From the cell containing the given text, extract its center point as (X, Y) coordinate. 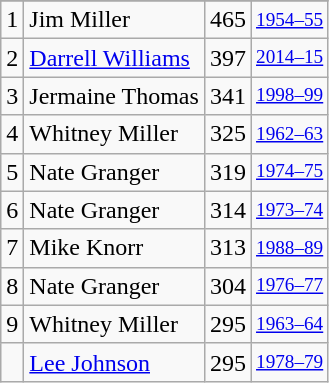
314 (228, 210)
465 (228, 20)
1954–55 (289, 20)
1978–79 (289, 362)
1963–64 (289, 324)
1962–63 (289, 134)
341 (228, 96)
Jermaine Thomas (114, 96)
319 (228, 172)
7 (12, 248)
Lee Johnson (114, 362)
397 (228, 58)
2 (12, 58)
2014–15 (289, 58)
Jim Miller (114, 20)
1988–89 (289, 248)
8 (12, 286)
4 (12, 134)
313 (228, 248)
304 (228, 286)
9 (12, 324)
1976–77 (289, 286)
1973–74 (289, 210)
Mike Knorr (114, 248)
5 (12, 172)
Darrell Williams (114, 58)
3 (12, 96)
1 (12, 20)
325 (228, 134)
1974–75 (289, 172)
1998–99 (289, 96)
6 (12, 210)
